Output the [X, Y] coordinate of the center of the cell containing the given text.  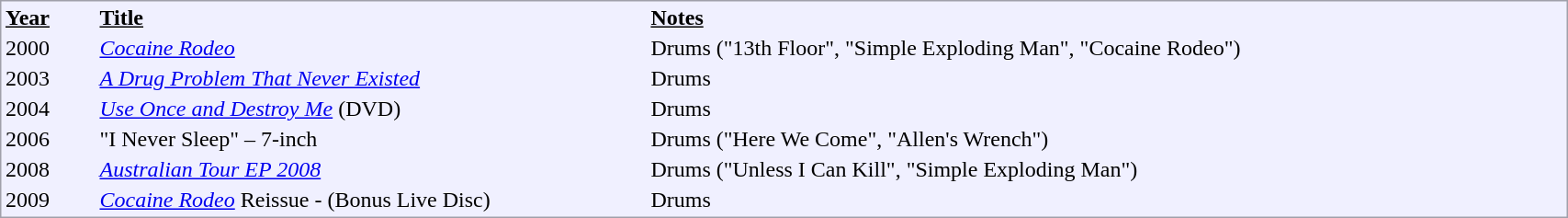
Drums ("13th Floor", "Simple Exploding Man", "Cocaine Rodeo") [1106, 49]
2006 [50, 139]
Cocaine Rodeo Reissue - (Bonus Live Disc) [373, 200]
Drums ("Here We Come", "Allen's Wrench") [1106, 139]
"I Never Sleep" – 7-inch [373, 139]
Use Once and Destroy Me (DVD) [373, 109]
2000 [50, 49]
Notes [1106, 17]
A Drug Problem That Never Existed [373, 78]
Year [50, 17]
Drums ("Unless I Can Kill", "Simple Exploding Man") [1106, 170]
2009 [50, 200]
2004 [50, 109]
2008 [50, 170]
2003 [50, 78]
Australian Tour EP 2008 [373, 170]
Title [373, 17]
Cocaine Rodeo [373, 49]
